Identify which cell holds the provided text, then report its (X, Y) central coordinate. 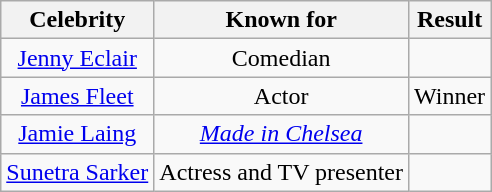
James Fleet (78, 96)
Winner (450, 96)
Actor (282, 96)
Comedian (282, 58)
Celebrity (78, 20)
Jamie Laing (78, 134)
Result (450, 20)
Actress and TV presenter (282, 172)
Jenny Eclair (78, 58)
Sunetra Sarker (78, 172)
Made in Chelsea (282, 134)
Known for (282, 20)
